Provide the [x, y] coordinate of the cell's center where the given text is located.  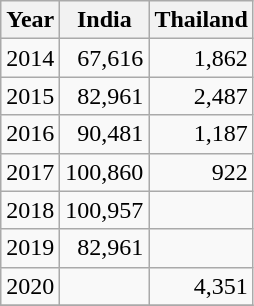
Year [30, 20]
2017 [30, 172]
90,481 [104, 134]
100,860 [104, 172]
2014 [30, 58]
Thailand [201, 20]
100,957 [104, 210]
2,487 [201, 96]
4,351 [201, 286]
2020 [30, 286]
2019 [30, 248]
1,187 [201, 134]
2018 [30, 210]
67,616 [104, 58]
2015 [30, 96]
1,862 [201, 58]
India [104, 20]
2016 [30, 134]
922 [201, 172]
